Provide the (X, Y) coordinate of the cell's center where the given text is located.  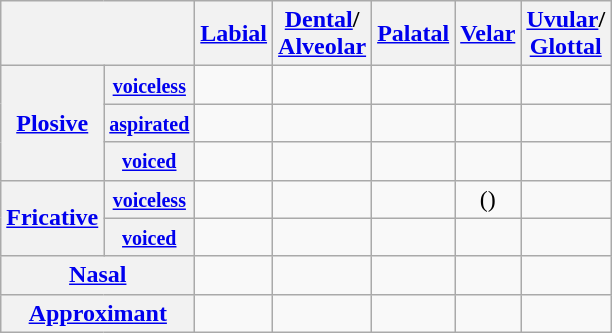
Uvular/Glottal (566, 34)
Dental/Alveolar (322, 34)
() (488, 199)
Velar (488, 34)
Nasal (98, 275)
aspirated (150, 123)
Labial (234, 34)
Palatal (414, 34)
Approximant (98, 313)
Fricative (52, 218)
Plosive (52, 123)
